Capture the cell that displays the provided text and extract its (X, Y) central coordinate. 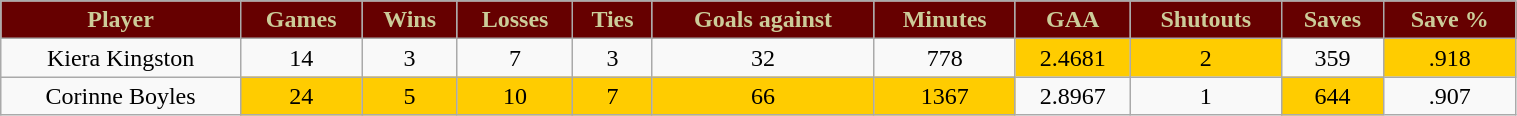
24 (301, 96)
Ties (612, 20)
778 (944, 58)
.907 (1450, 96)
Wins (410, 20)
GAA (1072, 20)
.918 (1450, 58)
Games (301, 20)
32 (763, 58)
Save % (1450, 20)
2.4681 (1072, 58)
2 (1206, 58)
644 (1333, 96)
5 (410, 96)
Saves (1333, 20)
Shutouts (1206, 20)
Minutes (944, 20)
Goals against (763, 20)
Player (121, 20)
Losses (515, 20)
Corinne Boyles (121, 96)
Kiera Kingston (121, 58)
2.8967 (1072, 96)
1367 (944, 96)
10 (515, 96)
14 (301, 58)
66 (763, 96)
1 (1206, 96)
359 (1333, 58)
